Extract the (x, y) coordinate from the center of the cell holding the provided text.  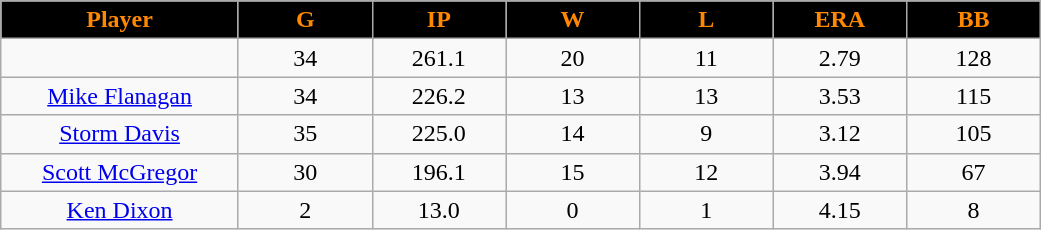
1 (706, 210)
196.1 (439, 172)
261.1 (439, 58)
30 (305, 172)
9 (706, 134)
Ken Dixon (120, 210)
2 (305, 210)
IP (439, 20)
115 (974, 96)
12 (706, 172)
Mike Flanagan (120, 96)
4.15 (840, 210)
W (573, 20)
0 (573, 210)
ERA (840, 20)
BB (974, 20)
226.2 (439, 96)
225.0 (439, 134)
Scott McGregor (120, 172)
14 (573, 134)
128 (974, 58)
35 (305, 134)
67 (974, 172)
11 (706, 58)
20 (573, 58)
105 (974, 134)
15 (573, 172)
3.53 (840, 96)
13.0 (439, 210)
L (706, 20)
8 (974, 210)
G (305, 20)
Player (120, 20)
2.79 (840, 58)
3.12 (840, 134)
Storm Davis (120, 134)
3.94 (840, 172)
